Extract the (x, y) coordinate from the center of the cell holding the provided text.  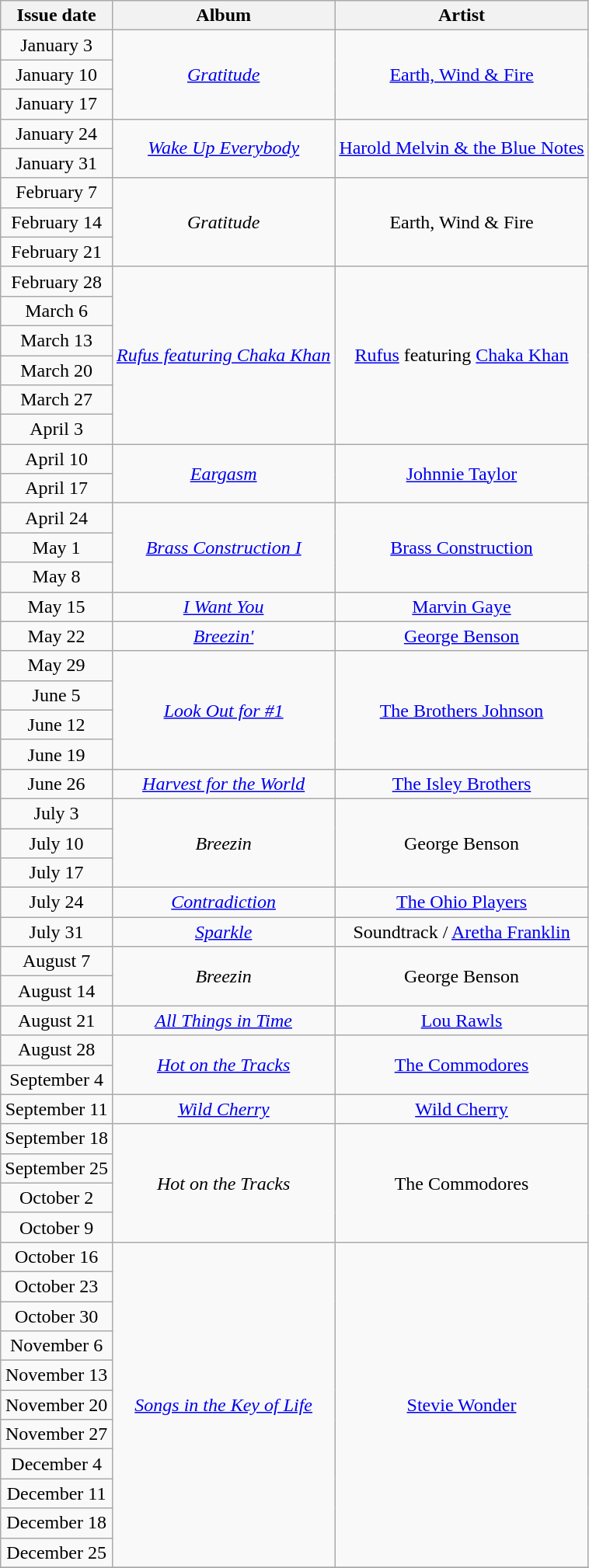
Issue date (57, 16)
July 24 (57, 902)
Lou Rawls (462, 1020)
January 10 (57, 75)
November 6 (57, 1346)
June 26 (57, 784)
January 3 (57, 45)
Marvin Gaye (462, 607)
August 14 (57, 991)
June 19 (57, 754)
Soundtrack / Aretha Franklin (462, 932)
November 20 (57, 1405)
February 7 (57, 193)
Album (223, 16)
November 27 (57, 1434)
January 31 (57, 163)
January 24 (57, 134)
May 29 (57, 666)
May 1 (57, 548)
February 14 (57, 222)
July 31 (57, 932)
Sparkle (223, 932)
April 3 (57, 429)
June 5 (57, 695)
September 4 (57, 1080)
Wake Up Everybody (223, 148)
October 30 (57, 1316)
August 7 (57, 961)
September 11 (57, 1109)
December 18 (57, 1523)
May 15 (57, 607)
November 13 (57, 1375)
Contradiction (223, 902)
March 6 (57, 311)
The Ohio Players (462, 902)
October 2 (57, 1198)
April 17 (57, 488)
Songs in the Key of Life (223, 1404)
March 13 (57, 340)
October 9 (57, 1227)
Harold Melvin & the Blue Notes (462, 148)
February 21 (57, 252)
September 25 (57, 1168)
December 11 (57, 1493)
December 4 (57, 1464)
The Brothers Johnson (462, 710)
Stevie Wonder (462, 1404)
Harvest for the World (223, 784)
October 23 (57, 1286)
August 21 (57, 1020)
July 3 (57, 813)
December 25 (57, 1552)
Brass Construction I (223, 548)
January 17 (57, 104)
April 10 (57, 459)
October 16 (57, 1257)
June 12 (57, 725)
All Things in Time (223, 1020)
August 28 (57, 1050)
May 8 (57, 577)
Eargasm (223, 474)
I Want You (223, 607)
Artist (462, 16)
The Isley Brothers (462, 784)
April 24 (57, 518)
July 17 (57, 873)
July 10 (57, 843)
Brass Construction (462, 548)
February 28 (57, 281)
Johnnie Taylor (462, 474)
September 18 (57, 1139)
Breezin' (223, 636)
March 27 (57, 400)
March 20 (57, 370)
May 22 (57, 636)
Look Out for #1 (223, 710)
